Extract the (X, Y) coordinate from the center of the cell holding the provided text.  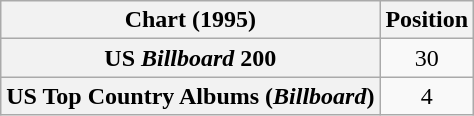
Position (427, 20)
30 (427, 58)
US Top Country Albums (Billboard) (190, 96)
Chart (1995) (190, 20)
4 (427, 96)
US Billboard 200 (190, 58)
